Return the (X, Y) coordinate for the center point of the cell that contains the specified text.  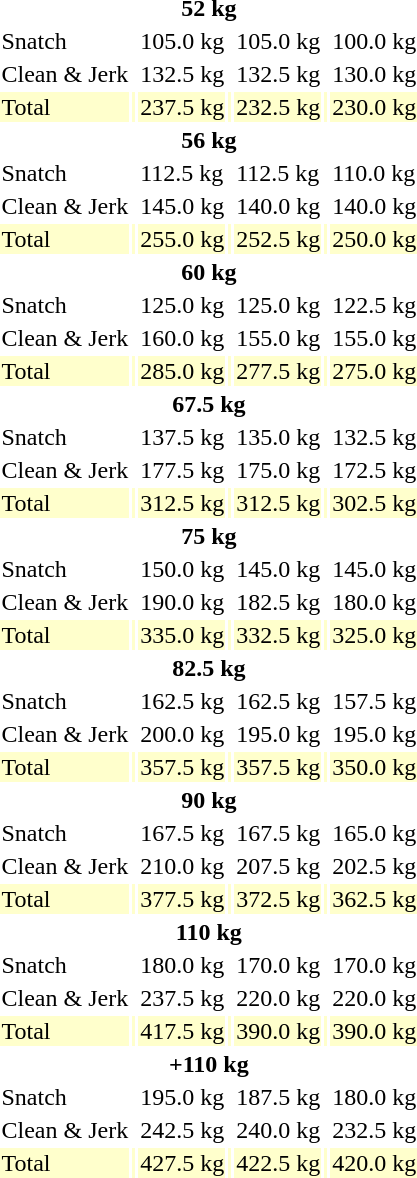
390.0 kg (278, 1031)
210.0 kg (182, 866)
187.5 kg (278, 1097)
137.5 kg (182, 437)
240.0 kg (278, 1130)
252.5 kg (278, 239)
150.0 kg (182, 569)
335.0 kg (182, 635)
177.5 kg (182, 470)
285.0 kg (182, 371)
135.0 kg (278, 437)
255.0 kg (182, 239)
417.5 kg (182, 1031)
372.5 kg (278, 899)
140.0 kg (278, 206)
182.5 kg (278, 602)
155.0 kg (278, 338)
427.5 kg (182, 1163)
180.0 kg (182, 965)
332.5 kg (278, 635)
232.5 kg (278, 107)
377.5 kg (182, 899)
175.0 kg (278, 470)
170.0 kg (278, 965)
220.0 kg (278, 998)
277.5 kg (278, 371)
200.0 kg (182, 734)
190.0 kg (182, 602)
160.0 kg (182, 338)
422.5 kg (278, 1163)
242.5 kg (182, 1130)
207.5 kg (278, 866)
